Find where the given text appears and provide that cell's center as (X, Y) coordinate. 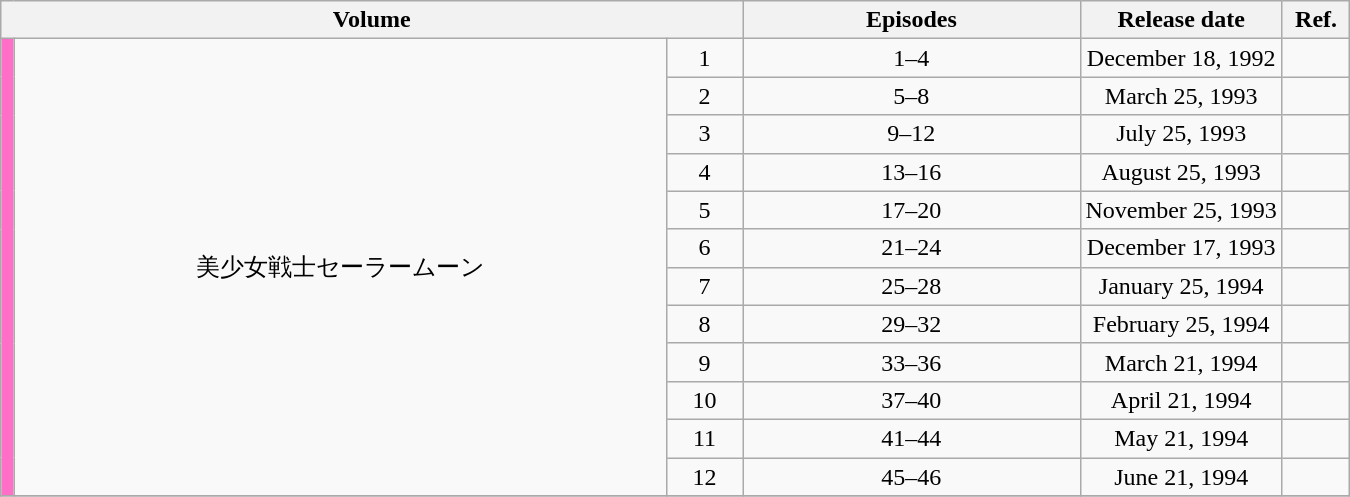
41–44 (912, 438)
45–46 (912, 477)
5 (704, 210)
February 25, 1994 (1181, 324)
June 21, 1994 (1181, 477)
25–28 (912, 286)
17–20 (912, 210)
29–32 (912, 324)
2 (704, 96)
37–40 (912, 400)
12 (704, 477)
Episodes (912, 20)
Ref. (1316, 20)
10 (704, 400)
13–16 (912, 172)
April 21, 1994 (1181, 400)
8 (704, 324)
6 (704, 248)
December 17, 1993 (1181, 248)
1–4 (912, 58)
August 25, 1993 (1181, 172)
9 (704, 362)
July 25, 1993 (1181, 134)
21–24 (912, 248)
Volume (372, 20)
May 21, 1994 (1181, 438)
January 25, 1994 (1181, 286)
5–8 (912, 96)
美少女戦士セーラームーン (340, 268)
4 (704, 172)
3 (704, 134)
December 18, 1992 (1181, 58)
Release date (1181, 20)
November 25, 1993 (1181, 210)
1 (704, 58)
March 25, 1993 (1181, 96)
9–12 (912, 134)
March 21, 1994 (1181, 362)
33–36 (912, 362)
7 (704, 286)
11 (704, 438)
